Search for the cell housing the specified text and yield its (x, y) center coordinate. 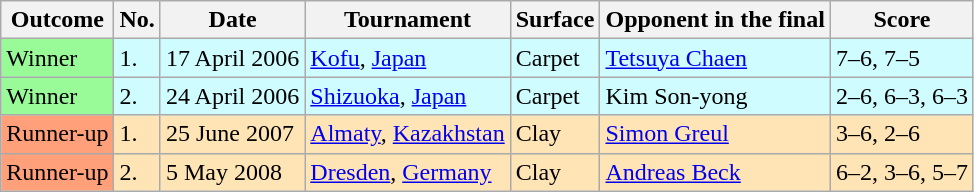
3–6, 2–6 (902, 134)
Date (232, 20)
Dresden, Germany (408, 172)
Kim Son-yong (715, 96)
6–2, 3–6, 5–7 (902, 172)
17 April 2006 (232, 58)
2–6, 6–3, 6–3 (902, 96)
Andreas Beck (715, 172)
Simon Greul (715, 134)
Shizuoka, Japan (408, 96)
Surface (555, 20)
No. (137, 20)
Tournament (408, 20)
Kofu, Japan (408, 58)
Almaty, Kazakhstan (408, 134)
24 April 2006 (232, 96)
7–6, 7–5 (902, 58)
Tetsuya Chaen (715, 58)
Outcome (58, 20)
Score (902, 20)
Opponent in the final (715, 20)
5 May 2008 (232, 172)
25 June 2007 (232, 134)
